Detect which cell encompasses the target text, then output its (x, y) center coordinate. 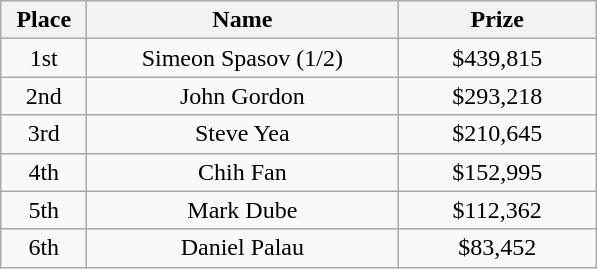
2nd (44, 96)
Simeon Spasov (1/2) (242, 58)
John Gordon (242, 96)
$112,362 (498, 210)
6th (44, 248)
Steve Yea (242, 134)
Mark Dube (242, 210)
$210,645 (498, 134)
Name (242, 20)
Daniel Palau (242, 248)
$439,815 (498, 58)
$293,218 (498, 96)
$83,452 (498, 248)
1st (44, 58)
Chih Fan (242, 172)
Place (44, 20)
Prize (498, 20)
5th (44, 210)
4th (44, 172)
$152,995 (498, 172)
3rd (44, 134)
